Locate the cell with the specified text and output its (X, Y) center coordinate. 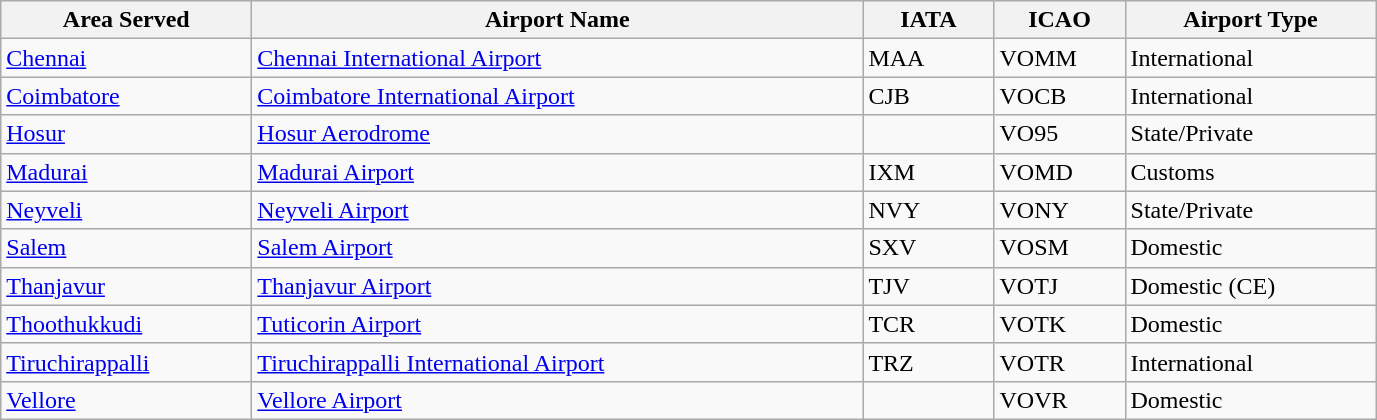
ICAO (1060, 20)
Coimbatore International Airport (558, 96)
Neyveli Airport (558, 210)
Customs (1250, 172)
VONY (1060, 210)
Salem Airport (558, 248)
Tiruchirappalli (126, 362)
TJV (928, 286)
Airport Type (1250, 20)
Salem (126, 248)
Thoothukkudi (126, 324)
SXV (928, 248)
Coimbatore (126, 96)
Vellore (126, 400)
Airport Name (558, 20)
Tuticorin Airport (558, 324)
Domestic (CE) (1250, 286)
VO95 (1060, 134)
Madurai (126, 172)
VOVR (1060, 400)
VOTR (1060, 362)
Hosur (126, 134)
Vellore Airport (558, 400)
IXM (928, 172)
Thanjavur Airport (558, 286)
CJB (928, 96)
Thanjavur (126, 286)
Area Served (126, 20)
Chennai International Airport (558, 58)
TCR (928, 324)
Tiruchirappalli International Airport (558, 362)
Neyveli (126, 210)
MAA (928, 58)
VOCB (1060, 96)
VOTJ (1060, 286)
NVY (928, 210)
Hosur Aerodrome (558, 134)
VOMD (1060, 172)
IATA (928, 20)
VOMM (1060, 58)
VOSM (1060, 248)
VOTK (1060, 324)
Madurai Airport (558, 172)
Chennai (126, 58)
TRZ (928, 362)
